Detect which cell encompasses the target text, then output its (x, y) center coordinate. 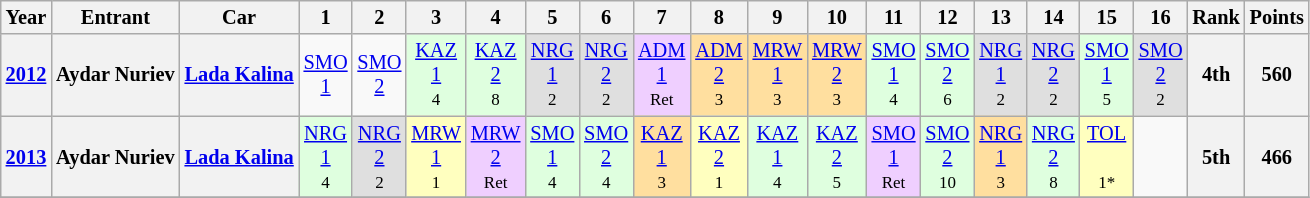
466 (1277, 157)
5 (552, 17)
MRW11 (436, 157)
10 (837, 17)
MRW2Ret (496, 157)
KAZ28 (496, 75)
SMO210 (947, 157)
2012 (26, 75)
16 (1161, 17)
MRW23 (837, 75)
8 (718, 17)
NRG14 (326, 157)
Car (240, 17)
13 (1000, 17)
MRW13 (778, 75)
SMO26 (947, 75)
3 (436, 17)
11 (894, 17)
6 (606, 17)
KAZ21 (718, 157)
Year (26, 17)
Rank (1216, 17)
15 (1107, 17)
SMO15 (1107, 75)
SMO24 (606, 157)
NRG28 (1054, 157)
7 (662, 17)
2013 (26, 157)
KAZ13 (662, 157)
4th (1216, 75)
Entrant (115, 17)
5th (1216, 157)
SMO1Ret (894, 157)
SMO1 (326, 75)
TOL1* (1107, 157)
NRG13 (1000, 157)
Points (1277, 17)
ADM23 (718, 75)
9 (778, 17)
14 (1054, 17)
560 (1277, 75)
12 (947, 17)
SMO2 (379, 75)
4 (496, 17)
2 (379, 17)
SMO22 (1161, 75)
KAZ25 (837, 157)
1 (326, 17)
ADM1Ret (662, 75)
